Provide the [X, Y] coordinate of the cell's center where the given text is located.  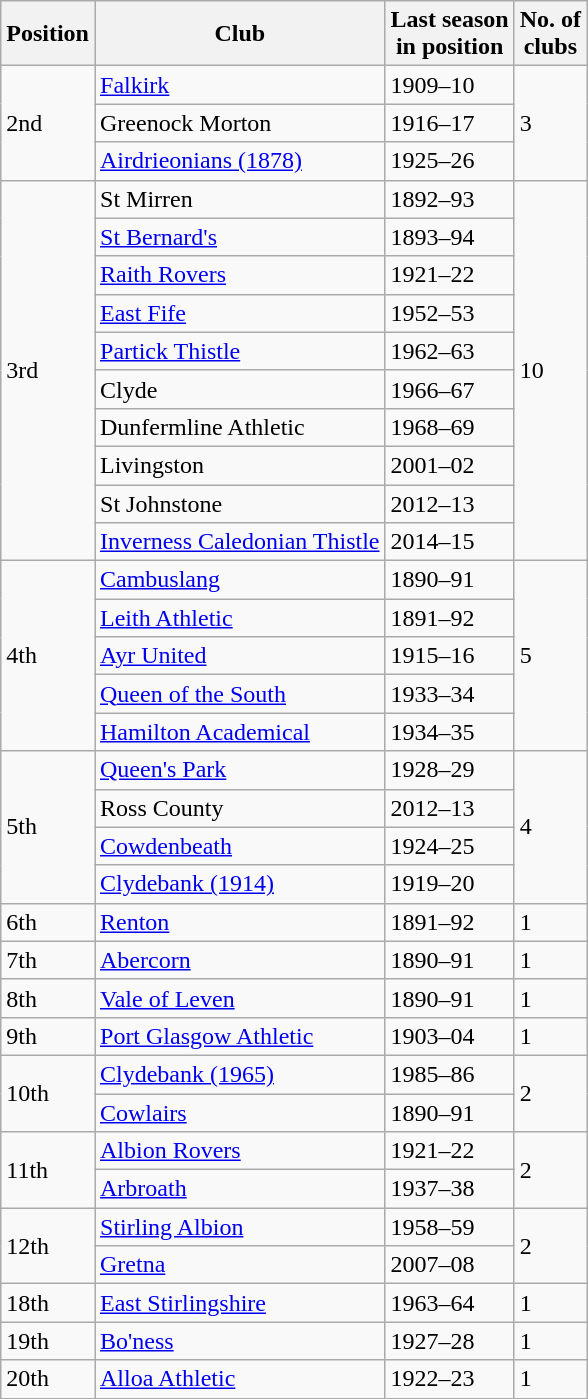
2014–15 [450, 542]
3 [550, 123]
Gretna [240, 1265]
10 [550, 370]
St Bernard's [240, 237]
Ayr United [240, 656]
Livingston [240, 465]
1933–34 [450, 694]
Dunfermline Athletic [240, 427]
1922–23 [450, 1379]
Partick Thistle [240, 351]
1916–17 [450, 123]
Renton [240, 922]
Clydebank (1965) [240, 1074]
Albion Rovers [240, 1151]
1892–93 [450, 199]
Queen's Park [240, 770]
1958–59 [450, 1227]
Bo'ness [240, 1341]
1893–94 [450, 237]
20th [48, 1379]
Falkirk [240, 85]
12th [48, 1246]
No. ofclubs [550, 34]
1934–35 [450, 732]
5 [550, 656]
10th [48, 1093]
Position [48, 34]
Abercorn [240, 960]
1903–04 [450, 1036]
Alloa Athletic [240, 1379]
1966–67 [450, 389]
Raith Rovers [240, 275]
Stirling Albion [240, 1227]
5th [48, 827]
Inverness Caledonian Thistle [240, 542]
Cowlairs [240, 1113]
Arbroath [240, 1189]
Leith Athletic [240, 618]
1952–53 [450, 313]
2001–02 [450, 465]
Ross County [240, 808]
Hamilton Academical [240, 732]
Port Glasgow Athletic [240, 1036]
East Fife [240, 313]
Cambuslang [240, 580]
Vale of Leven [240, 998]
8th [48, 998]
1919–20 [450, 884]
Greenock Morton [240, 123]
Clyde [240, 389]
Club [240, 34]
3rd [48, 370]
1968–69 [450, 427]
1985–86 [450, 1074]
1962–63 [450, 351]
Clydebank (1914) [240, 884]
1925–26 [450, 161]
6th [48, 922]
4th [48, 656]
Queen of the South [240, 694]
19th [48, 1341]
11th [48, 1170]
Last seasonin position [450, 34]
1937–38 [450, 1189]
7th [48, 960]
Airdrieonians (1878) [240, 161]
1928–29 [450, 770]
9th [48, 1036]
1909–10 [450, 85]
1915–16 [450, 656]
Cowdenbeath [240, 846]
St Mirren [240, 199]
2007–08 [450, 1265]
East Stirlingshire [240, 1303]
1963–64 [450, 1303]
4 [550, 827]
1924–25 [450, 846]
2nd [48, 123]
18th [48, 1303]
1927–28 [450, 1341]
St Johnstone [240, 503]
